Provide the (X, Y) coordinate of the cell's center where the given text is located.  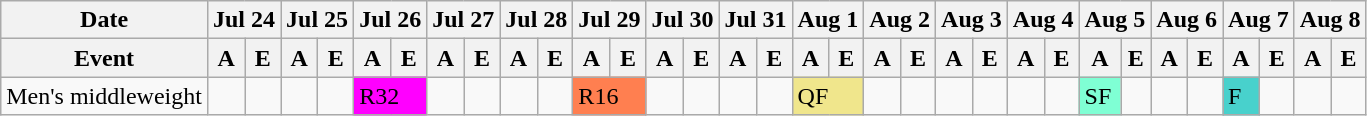
Jul 25 (318, 20)
Aug 7 (1259, 20)
Aug 5 (1115, 20)
Men's middleweight (104, 96)
F (1242, 96)
Event (104, 58)
Aug 6 (1187, 20)
R16 (610, 96)
Aug 3 (972, 20)
QF (828, 96)
Jul 31 (756, 20)
Aug 1 (828, 20)
Aug 2 (900, 20)
Date (104, 20)
Jul 24 (244, 20)
SF (1100, 96)
Aug 4 (1043, 20)
Jul 29 (610, 20)
R32 (390, 96)
Jul 26 (390, 20)
Aug 8 (1330, 20)
Jul 28 (536, 20)
Jul 30 (682, 20)
Jul 27 (464, 20)
